From the cell containing the given text, extract its center point as [x, y] coordinate. 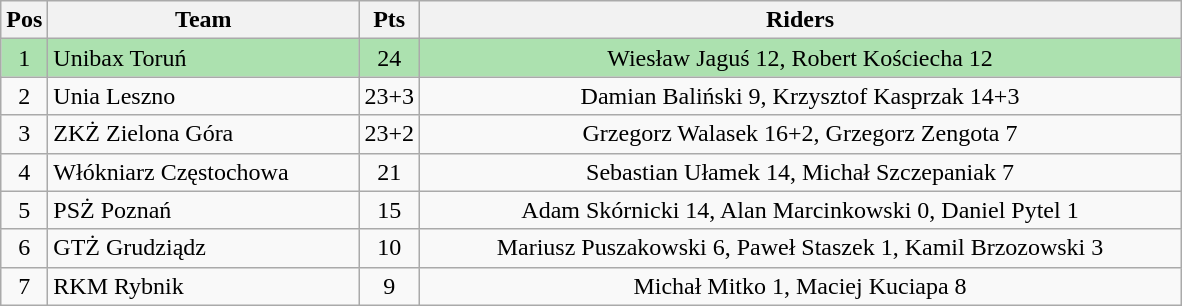
1 [24, 58]
Mariusz Puszakowski 6, Paweł Staszek 1, Kamil Brzozowski 3 [800, 248]
Damian Baliński 9, Krzysztof Kasprzak 14+3 [800, 96]
Pos [24, 20]
7 [24, 286]
PSŻ Poznań [204, 210]
Sebastian Ułamek 14, Michał Szczepaniak 7 [800, 172]
Pts [390, 20]
Michał Mitko 1, Maciej Kuciapa 8 [800, 286]
Włókniarz Częstochowa [204, 172]
6 [24, 248]
23+3 [390, 96]
5 [24, 210]
Unibax Toruń [204, 58]
Unia Leszno [204, 96]
Team [204, 20]
Riders [800, 20]
RKM Rybnik [204, 286]
3 [24, 134]
21 [390, 172]
10 [390, 248]
GTŻ Grudziądz [204, 248]
Wiesław Jaguś 12, Robert Kościecha 12 [800, 58]
4 [24, 172]
Grzegorz Walasek 16+2, Grzegorz Zengota 7 [800, 134]
2 [24, 96]
ZKŻ Zielona Góra [204, 134]
23+2 [390, 134]
24 [390, 58]
Adam Skórnicki 14, Alan Marcinkowski 0, Daniel Pytel 1 [800, 210]
9 [390, 286]
15 [390, 210]
